Output the (X, Y) coordinate of the center of the cell containing the given text.  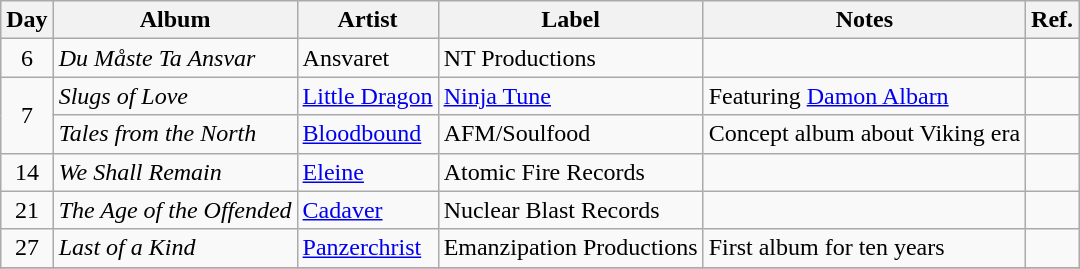
Eleine (368, 172)
Panzerchrist (368, 248)
Label (570, 20)
Ref. (1052, 20)
NT Productions (570, 58)
AFM/Soulfood (570, 134)
Album (175, 20)
Concept album about Viking era (864, 134)
Notes (864, 20)
Day (27, 20)
21 (27, 210)
Little Dragon (368, 96)
6 (27, 58)
Emanzipation Productions (570, 248)
Ninja Tune (570, 96)
Slugs of Love (175, 96)
Ansvaret (368, 58)
27 (27, 248)
First album for ten years (864, 248)
Nuclear Blast Records (570, 210)
We Shall Remain (175, 172)
Featuring Damon Albarn (864, 96)
Bloodbound (368, 134)
Last of a Kind (175, 248)
Cadaver (368, 210)
7 (27, 115)
Atomic Fire Records (570, 172)
Du Måste Ta Ansvar (175, 58)
Artist (368, 20)
The Age of the Offended (175, 210)
Tales from the North (175, 134)
14 (27, 172)
